Detect which cell encompasses the target text, then output its [x, y] center coordinate. 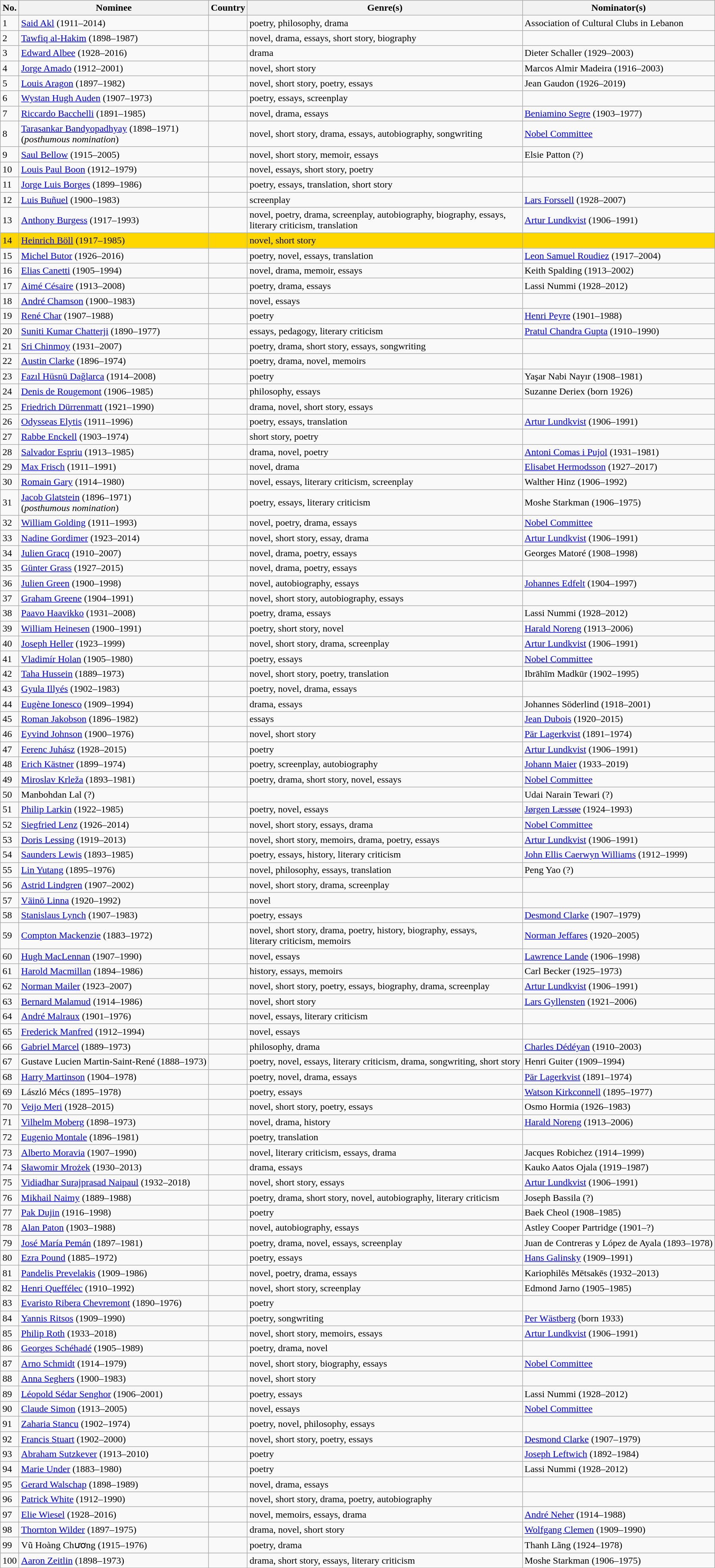
65 [10, 1032]
Philip Roth (1933–2018) [114, 1333]
André Malraux (1901–1976) [114, 1017]
Beniamino Segre (1903–1977) [619, 113]
51 [10, 810]
René Char (1907–1988) [114, 316]
79 [10, 1243]
Heinrich Böll (1917–1985) [114, 241]
No. [10, 8]
drama, novel, short story, essays [385, 406]
Frederick Manfred (1912–1994) [114, 1032]
novel, essays, literary criticism [385, 1017]
Taha Hussein (1889–1973) [114, 674]
Astley Cooper Partridge (1901–?) [619, 1228]
Riccardo Bacchelli (1891–1985) [114, 113]
Lin Yutang (1895–1976) [114, 870]
Jean Gaudon (1926–2019) [619, 83]
Roman Jakobson (1896–1982) [114, 719]
novel, memoirs, essays, drama [385, 1514]
Hugh MacLennan (1907–1990) [114, 956]
poetry, drama, novel, memoirs [385, 361]
Nominee [114, 8]
Austin Clarke (1896–1974) [114, 361]
Compton Mackenzie (1883–1972) [114, 936]
José María Pemán (1897–1981) [114, 1243]
novel, short story, screenplay [385, 1288]
poetry, short story, novel [385, 628]
Gyula Illyés (1902–1983) [114, 689]
20 [10, 331]
28 [10, 452]
18 [10, 301]
Marie Under (1883–1980) [114, 1469]
67 [10, 1062]
Max Frisch (1911–1991) [114, 467]
54 [10, 855]
poetry, novel, philosophy, essays [385, 1424]
Zaharia Stancu (1902–1974) [114, 1424]
69 [10, 1092]
Nadine Gordimer (1923–2014) [114, 538]
25 [10, 406]
85 [10, 1333]
45 [10, 719]
23 [10, 376]
61 [10, 971]
Peng Yao (?) [619, 870]
Sri Chinmoy (1931–2007) [114, 346]
Thornton Wilder (1897–1975) [114, 1530]
5 [10, 83]
Tarasankar Bandyopadhyay (1898–1971)(posthumous nomination) [114, 134]
87 [10, 1363]
91 [10, 1424]
Watson Kirkconnell (1895–1977) [619, 1092]
Aimé Césaire (1913–2008) [114, 286]
poetry, novel, essays, literary criticism, drama, songwriting, short story [385, 1062]
novel, short story, memoirs, essays [385, 1333]
Saunders Lewis (1893–1985) [114, 855]
Elias Canetti (1905–1994) [114, 271]
59 [10, 936]
63 [10, 1001]
53 [10, 840]
34 [10, 553]
Elisabet Hermodsson (1927–2017) [619, 467]
29 [10, 467]
Johann Maier (1933–2019) [619, 764]
Osmo Hormia (1926–1983) [619, 1107]
Jacques Robichez (1914–1999) [619, 1152]
Yannis Ritsos (1909–1990) [114, 1318]
Pak Dujin (1916–1998) [114, 1213]
André Neher (1914–1988) [619, 1514]
Henri Queffélec (1910–1992) [114, 1288]
76 [10, 1198]
drama, short story, essays, literary criticism [385, 1560]
70 [10, 1107]
poetry, screenplay, autobiography [385, 764]
Georges Schéhadé (1905–1989) [114, 1348]
77 [10, 1213]
71 [10, 1122]
Bernard Malamud (1914–1986) [114, 1001]
30 [10, 482]
essays, pedagogy, literary criticism [385, 331]
novel, short story, autobiography, essays [385, 598]
11 [10, 184]
John Ellis Caerwyn Williams (1912–1999) [619, 855]
Kariophilēs Mētsakēs (1932–2013) [619, 1273]
49 [10, 779]
97 [10, 1514]
Joseph Bassila (?) [619, 1198]
21 [10, 346]
56 [10, 885]
philosophy, essays [385, 391]
Vladimír Holan (1905–1980) [114, 659]
Baek Cheol (1908–1985) [619, 1213]
Graham Greene (1904–1991) [114, 598]
Luis Buñuel (1900–1983) [114, 199]
1 [10, 23]
novel, essays, short story, poetry [385, 169]
poetry, drama, short story, essays, songwriting [385, 346]
Gabriel Marcel (1889–1973) [114, 1047]
Vũ Hoàng Chương (1915–1976) [114, 1545]
24 [10, 391]
Elsie Patton (?) [619, 154]
Francis Stuart (1902–2000) [114, 1439]
2 [10, 38]
Harry Martinson (1904–1978) [114, 1077]
47 [10, 749]
novel, drama, history [385, 1122]
Leon Samuel Roudiez (1917–2004) [619, 256]
66 [10, 1047]
novel, essays, literary criticism, screenplay [385, 482]
Léopold Sédar Senghor (1906–2001) [114, 1394]
Nominator(s) [619, 8]
81 [10, 1273]
Carl Becker (1925–1973) [619, 971]
Evaristo Ribera Chevremont (1890–1976) [114, 1303]
poetry, essays, translation [385, 421]
46 [10, 734]
philosophy, drama [385, 1047]
16 [10, 271]
novel, literary criticism, essays, drama [385, 1152]
Pandelis Prevelakis (1909–1986) [114, 1273]
Johannes Söderlind (1918–2001) [619, 704]
novel, short story, poetry, translation [385, 674]
Wolfgang Clemen (1909–1990) [619, 1530]
Ezra Pound (1885–1972) [114, 1258]
Veijo Meri (1928–2015) [114, 1107]
Manbohdan Lal (?) [114, 795]
Eyvind Johnson (1900–1976) [114, 734]
Norman Jeffares (1920–2005) [619, 936]
41 [10, 659]
Salvador Espriu (1913–1985) [114, 452]
Romain Gary (1914–1980) [114, 482]
poetry, essays, translation, short story [385, 184]
15 [10, 256]
Lars Gyllensten (1921–2006) [619, 1001]
Jorge Luis Borges (1899–1986) [114, 184]
90 [10, 1409]
Stanislaus Lynch (1907–1983) [114, 915]
64 [10, 1017]
novel [385, 900]
27 [10, 437]
poetry, essays, literary criticism [385, 503]
Association of Cultural Clubs in Lebanon [619, 23]
39 [10, 628]
57 [10, 900]
Alan Paton (1903–1988) [114, 1228]
Keith Spalding (1913–2002) [619, 271]
17 [10, 286]
Louis Aragon (1897–1982) [114, 83]
Jacob Glatstein (1896–1971)(posthumous nomination) [114, 503]
novel, short story, biography, essays [385, 1363]
essays [385, 719]
22 [10, 361]
86 [10, 1348]
poetry, translation [385, 1137]
Vilhelm Moberg (1898–1973) [114, 1122]
poetry, drama, short story, novel, autobiography, literary criticism [385, 1198]
Johannes Edfelt (1904–1997) [619, 583]
Henri Peyre (1901–1988) [619, 316]
poetry, essays, screenplay [385, 98]
Edmond Jarno (1905–1985) [619, 1288]
Dieter Schaller (1929–2003) [619, 53]
Abraham Sutzkever (1913–2010) [114, 1454]
8 [10, 134]
Louis Paul Boon (1912–1979) [114, 169]
Arno Schmidt (1914–1979) [114, 1363]
50 [10, 795]
Per Wästberg (born 1933) [619, 1318]
Philip Larkin (1922–1985) [114, 810]
78 [10, 1228]
12 [10, 199]
poetry, novel, essays, translation [385, 256]
Jorge Amado (1912–2001) [114, 68]
43 [10, 689]
drama [385, 53]
novel, short story, drama, essays, autobiography, songwriting [385, 134]
novel, short story, memoirs, drama, poetry, essays [385, 840]
Walther Hinz (1906–1992) [619, 482]
novel, drama [385, 467]
Anna Seghers (1900–1983) [114, 1378]
Hans Galinsky (1909–1991) [619, 1258]
98 [10, 1530]
Eugène Ionesco (1909–1994) [114, 704]
Georges Matoré (1908–1998) [619, 553]
Rabbe Enckell (1903–1974) [114, 437]
Miroslav Krleža (1893–1981) [114, 779]
32 [10, 523]
Michel Butor (1926–2016) [114, 256]
74 [10, 1167]
poetry, essays, history, literary criticism [385, 855]
novel, short story, drama, poetry, history, biography, essays, literary criticism, memoirs [385, 936]
Thanh Lãng (1924–1978) [619, 1545]
9 [10, 154]
Friedrich Dürrenmatt (1921–1990) [114, 406]
3 [10, 53]
novel, short story, drama, poetry, autobiography [385, 1499]
poetry, novel, essays [385, 810]
Antoni Comas i Pujol (1931–1981) [619, 452]
Juan de Contreras y López de Ayala (1893–1978) [619, 1243]
Fazıl Hüsnü Dağlarca (1914–2008) [114, 376]
6 [10, 98]
Alberto Moravia (1907–1990) [114, 1152]
Julien Gracq (1910–2007) [114, 553]
Tawfiq al-Hakim (1898–1987) [114, 38]
Jørgen Læssøe (1924–1993) [619, 810]
35 [10, 568]
Ibrāhīm Madkūr (1902–1995) [619, 674]
poetry, drama, novel [385, 1348]
88 [10, 1378]
62 [10, 986]
10 [10, 169]
Joseph Heller (1923–1999) [114, 643]
poetry, philosophy, drama [385, 23]
84 [10, 1318]
95 [10, 1484]
Gerard Walschap (1898–1989) [114, 1484]
Lawrence Lande (1906–1998) [619, 956]
14 [10, 241]
novel, short story, memoir, essays [385, 154]
Joseph Leftwich (1892–1984) [619, 1454]
Said Akl (1911–2014) [114, 23]
68 [10, 1077]
58 [10, 915]
Udai Narain Tewari (?) [619, 795]
poetry, songwriting [385, 1318]
novel, short story, poetry, essays, biography, drama, screenplay [385, 986]
Charles Dédéyan (1910–2003) [619, 1047]
Elie Wiesel (1928–2016) [114, 1514]
William Golding (1911–1993) [114, 523]
83 [10, 1303]
poetry, drama, short story, novel, essays [385, 779]
Henri Guiter (1909–1994) [619, 1062]
75 [10, 1182]
37 [10, 598]
novel, drama, essays, short story, biography [385, 38]
Julien Green (1900–1998) [114, 583]
44 [10, 704]
99 [10, 1545]
100 [10, 1560]
poetry, drama [385, 1545]
novel, poetry, drama, screenplay, autobiography, biography, essays, literary criticism, translation [385, 220]
short story, poetry [385, 437]
Saul Bellow (1915–2005) [114, 154]
Ferenc Juhász (1928–2015) [114, 749]
Wystan Hugh Auden (1907–1973) [114, 98]
38 [10, 613]
96 [10, 1499]
72 [10, 1137]
Vidiadhar Surajprasad Naipaul (1932–2018) [114, 1182]
26 [10, 421]
93 [10, 1454]
Paavo Haavikko (1931–2008) [114, 613]
Sławomir Mrożek (1930–2013) [114, 1167]
73 [10, 1152]
40 [10, 643]
Country [228, 8]
Harold Macmillan (1894–1986) [114, 971]
Suzanne Deriex (born 1926) [619, 391]
drama, novel, short story [385, 1530]
Odysseas Elytis (1911–1996) [114, 421]
Marcos Almir Madeira (1916–2003) [619, 68]
52 [10, 825]
48 [10, 764]
82 [10, 1288]
screenplay [385, 199]
Kauko Aatos Ojala (1919–1987) [619, 1167]
William Heinesen (1900–1991) [114, 628]
history, essays, memoirs [385, 971]
60 [10, 956]
novel, drama, memoir, essays [385, 271]
poetry, drama, novel, essays, screenplay [385, 1243]
novel, short story, essays, drama [385, 825]
Günter Grass (1927–2015) [114, 568]
Patrick White (1912–1990) [114, 1499]
Siegfried Lenz (1926–2014) [114, 825]
drama, novel, poetry [385, 452]
Eugenio Montale (1896–1981) [114, 1137]
Mikhail Naimy (1889–1988) [114, 1198]
Erich Kästner (1899–1974) [114, 764]
42 [10, 674]
Claude Simon (1913–2005) [114, 1409]
89 [10, 1394]
novel, short story, essay, drama [385, 538]
László Mécs (1895–1978) [114, 1092]
36 [10, 583]
Astrid Lindgren (1907–2002) [114, 885]
André Chamson (1900–1983) [114, 301]
Lars Forssell (1928–2007) [619, 199]
92 [10, 1439]
novel, short story, essays [385, 1182]
80 [10, 1258]
Edward Albee (1928–2016) [114, 53]
94 [10, 1469]
Genre(s) [385, 8]
Denis de Rougemont (1906–1985) [114, 391]
Aaron Zeitlin (1898–1973) [114, 1560]
31 [10, 503]
Doris Lessing (1919–2013) [114, 840]
7 [10, 113]
33 [10, 538]
Yaşar Nabi Nayır (1908–1981) [619, 376]
55 [10, 870]
4 [10, 68]
Pratul Chandra Gupta (1910–1990) [619, 331]
Väinö Linna (1920–1992) [114, 900]
Jean Dubois (1920–2015) [619, 719]
19 [10, 316]
Norman Mailer (1923–2007) [114, 986]
Suniti Kumar Chatterji (1890–1977) [114, 331]
13 [10, 220]
novel, philosophy, essays, translation [385, 870]
Anthony Burgess (1917–1993) [114, 220]
Gustave Lucien Martin-Saint-René (1888–1973) [114, 1062]
